For the text-containing cell, return its midpoint in (X, Y) coordinate format. 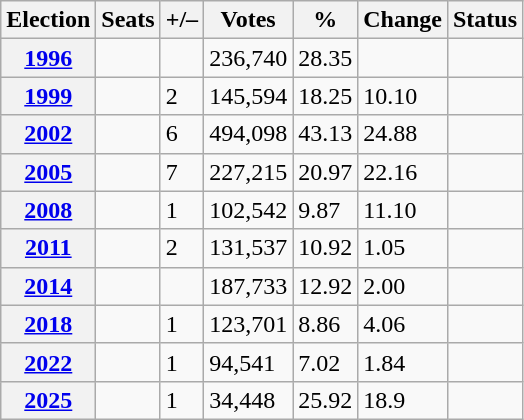
145,594 (248, 96)
236,740 (248, 58)
494,098 (248, 134)
7.02 (326, 362)
2018 (48, 324)
8.86 (326, 324)
2014 (48, 286)
4.06 (403, 324)
Seats (128, 20)
+/– (182, 20)
34,448 (248, 400)
94,541 (248, 362)
10.92 (326, 248)
1.84 (403, 362)
Votes (248, 20)
1996 (48, 58)
123,701 (248, 324)
Change (403, 20)
18.9 (403, 400)
2022 (48, 362)
% (326, 20)
Status (484, 20)
2.00 (403, 286)
24.88 (403, 134)
6 (182, 134)
20.97 (326, 172)
2011 (48, 248)
2005 (48, 172)
227,215 (248, 172)
28.35 (326, 58)
2025 (48, 400)
2008 (48, 210)
1999 (48, 96)
22.16 (403, 172)
9.87 (326, 210)
25.92 (326, 400)
2002 (48, 134)
1.05 (403, 248)
Election (48, 20)
131,537 (248, 248)
43.13 (326, 134)
187,733 (248, 286)
10.10 (403, 96)
11.10 (403, 210)
18.25 (326, 96)
102,542 (248, 210)
7 (182, 172)
12.92 (326, 286)
